Determine the [x, y] coordinate at the center of the cell enclosing the given text.  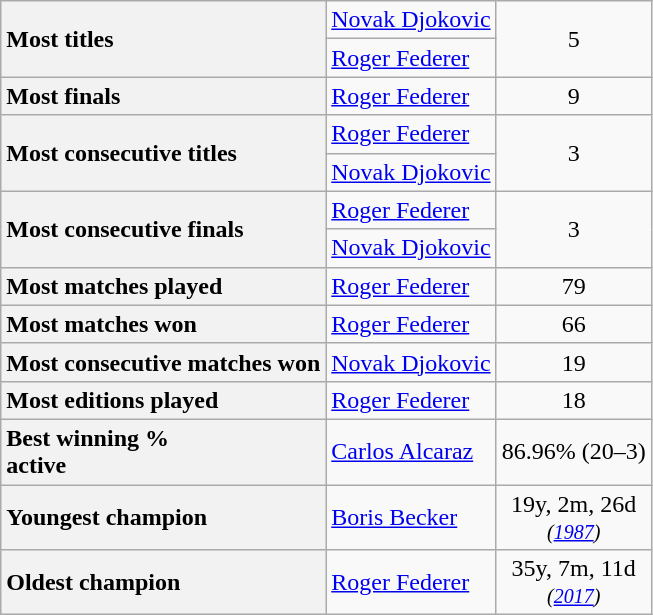
Best winning %active [164, 452]
5 [574, 39]
19y, 2m, 26d(1987) [574, 516]
35y, 7m, 11d(2017) [574, 582]
Most consecutive matches won [164, 362]
Youngest champion [164, 516]
Boris Becker [411, 516]
Most consecutive finals [164, 229]
18 [574, 400]
Most matches played [164, 286]
Most matches won [164, 324]
Most titles [164, 39]
Most consecutive titles [164, 153]
19 [574, 362]
79 [574, 286]
Most finals [164, 96]
9 [574, 96]
Oldest champion [164, 582]
86.96% (20–3) [574, 452]
Carlos Alcaraz [411, 452]
66 [574, 324]
Most editions played [164, 400]
